Locate the cell with the specified text and output its [x, y] center coordinate. 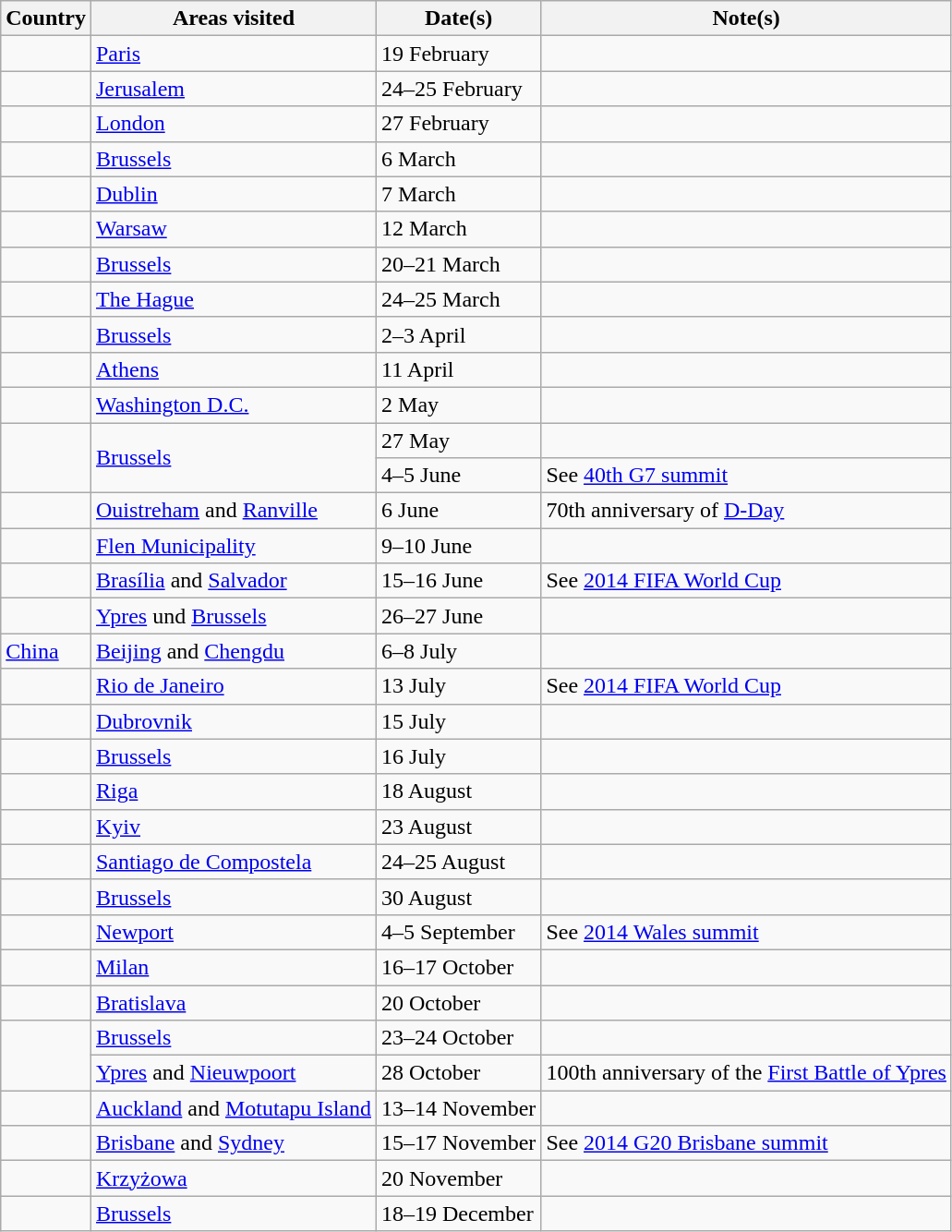
2–3 April [459, 334]
Bratislava [233, 1002]
London [233, 124]
20–21 March [459, 264]
Warsaw [233, 229]
Paris [233, 54]
Beijing and Chengdu [233, 651]
24–25 February [459, 89]
12 March [459, 229]
18 August [459, 791]
27 February [459, 124]
24–25 March [459, 299]
15–16 June [459, 581]
4–5 June [459, 476]
19 February [459, 54]
16 July [459, 756]
18–19 December [459, 1214]
Note(s) [746, 18]
70th anniversary of D-Day [746, 511]
Areas visited [233, 18]
Brasília and Salvador [233, 581]
6 March [459, 159]
See 2014 G20 Brisbane summit [746, 1143]
6 June [459, 511]
Newport [233, 932]
15 July [459, 721]
Washington D.C. [233, 405]
2 May [459, 405]
Jerusalem [233, 89]
15–17 November [459, 1143]
Ypres and Nieuwpoort [233, 1073]
20 November [459, 1178]
See 40th G7 summit [746, 476]
9–10 June [459, 546]
Santiago de Compostela [233, 862]
7 March [459, 194]
Rio de Janeiro [233, 686]
Country [46, 18]
24–25 August [459, 862]
27 May [459, 441]
Athens [233, 369]
The Hague [233, 299]
23–24 October [459, 1038]
Auckland and Motutapu Island [233, 1108]
6–8 July [459, 651]
Ouistreham and Ranville [233, 511]
30 August [459, 897]
28 October [459, 1073]
16–17 October [459, 967]
13–14 November [459, 1108]
Krzyżowa [233, 1178]
Brisbane and Sydney [233, 1143]
20 October [459, 1002]
Milan [233, 967]
11 April [459, 369]
23 August [459, 827]
Dublin [233, 194]
China [46, 651]
Flen Municipality [233, 546]
Kyiv [233, 827]
Ypres und Brussels [233, 616]
Dubrovnik [233, 721]
26–27 June [459, 616]
See 2014 Wales summit [746, 932]
13 July [459, 686]
Date(s) [459, 18]
4–5 September [459, 932]
Riga [233, 791]
100th anniversary of the First Battle of Ypres [746, 1073]
